Provide the [X, Y] coordinate of the cell's center where the given text is located.  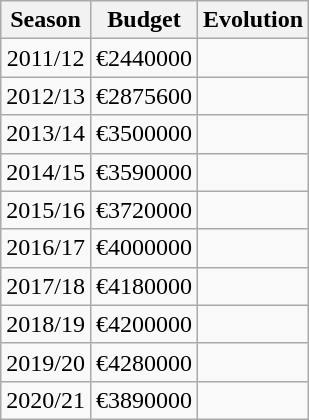
€3890000 [144, 400]
€2875600 [144, 96]
€4280000 [144, 362]
€3500000 [144, 134]
Season [46, 20]
€3590000 [144, 172]
Evolution [254, 20]
€2440000 [144, 58]
2014/15 [46, 172]
€4200000 [144, 324]
2011/12 [46, 58]
Budget [144, 20]
2015/16 [46, 210]
2013/14 [46, 134]
€4000000 [144, 248]
€4180000 [144, 286]
2020/21 [46, 400]
2019/20 [46, 362]
2016/17 [46, 248]
2017/18 [46, 286]
€3720000 [144, 210]
2018/19 [46, 324]
2012/13 [46, 96]
